Identify which cell holds the provided text, then report its [X, Y] central coordinate. 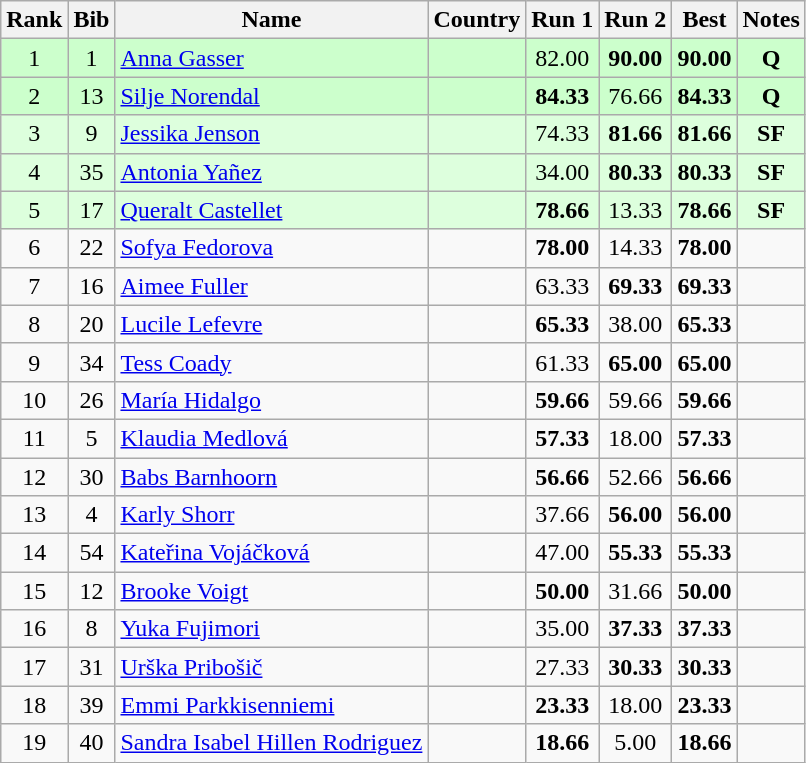
61.33 [562, 362]
Brooke Voigt [272, 591]
47.00 [562, 553]
14 [34, 553]
Silje Norendal [272, 96]
10 [34, 400]
40 [92, 743]
7 [34, 286]
26 [92, 400]
31 [92, 667]
Run 2 [636, 20]
Yuka Fujimori [272, 629]
María Hidalgo [272, 400]
38.00 [636, 324]
3 [34, 134]
Aimee Fuller [272, 286]
5.00 [636, 743]
Klaudia Medlová [272, 438]
19 [34, 743]
Babs Barnhoorn [272, 477]
27.33 [562, 667]
54 [92, 553]
2 [34, 96]
35.00 [562, 629]
20 [92, 324]
13.33 [636, 210]
31.66 [636, 591]
Notes [771, 20]
Lucile Lefevre [272, 324]
Run 1 [562, 20]
Country [477, 20]
Kateřina Vojáčková [272, 553]
15 [34, 591]
34 [92, 362]
Name [272, 20]
39 [92, 705]
14.33 [636, 248]
Bib [92, 20]
18 [34, 705]
Sofya Fedorova [272, 248]
Karly Shorr [272, 515]
11 [34, 438]
Sandra Isabel Hillen Rodriguez [272, 743]
82.00 [562, 58]
Antonia Yañez [272, 172]
6 [34, 248]
Best [704, 20]
Anna Gasser [272, 58]
30 [92, 477]
Emmi Parkkisenniemi [272, 705]
34.00 [562, 172]
74.33 [562, 134]
Urška Pribošič [272, 667]
22 [92, 248]
63.33 [562, 286]
76.66 [636, 96]
35 [92, 172]
Tess Coady [272, 362]
Rank [34, 20]
Queralt Castellet [272, 210]
Jessika Jenson [272, 134]
52.66 [636, 477]
37.66 [562, 515]
